Output the (X, Y) coordinate of the center of the cell containing the given text.  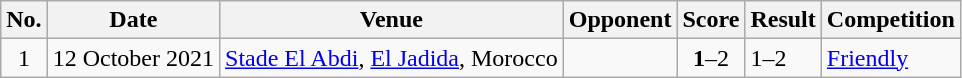
Competition (890, 20)
Result (783, 20)
Score (711, 20)
Stade El Abdi, El Jadida, Morocco (392, 58)
Venue (392, 20)
No. (24, 20)
1 (24, 58)
Friendly (890, 58)
12 October 2021 (133, 58)
Date (133, 20)
Opponent (620, 20)
